Capture the cell that displays the provided text and extract its (X, Y) central coordinate. 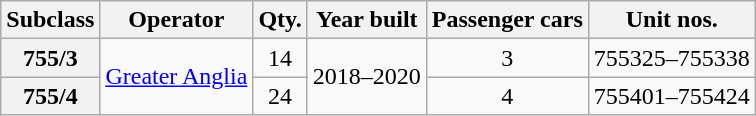
755325–755338 (672, 58)
755/3 (50, 58)
Passenger cars (507, 20)
Operator (176, 20)
24 (280, 96)
3 (507, 58)
Qty. (280, 20)
755401–755424 (672, 96)
14 (280, 58)
Greater Anglia (176, 77)
2018–2020 (366, 77)
4 (507, 96)
Subclass (50, 20)
Year built (366, 20)
Unit nos. (672, 20)
755/4 (50, 96)
